Output the (X, Y) coordinate of the center of the cell containing the given text.  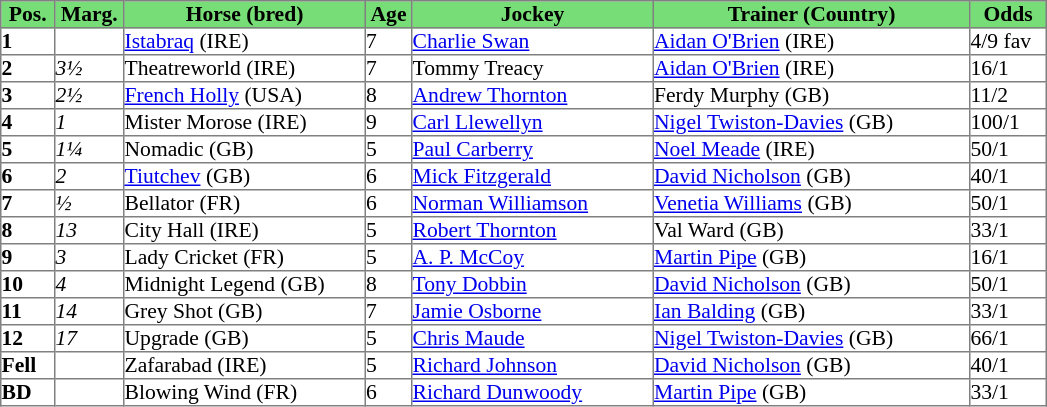
Upgrade (GB) (245, 338)
French Holly (USA) (245, 96)
Mick Fitzgerald (533, 176)
100/1 (1008, 122)
Richard Johnson (533, 366)
Blowing Wind (FR) (245, 392)
Istabraq (IRE) (245, 42)
½ (90, 204)
Bellator (FR) (245, 204)
Noel Meade (IRE) (811, 150)
Marg. (90, 14)
Tommy Treacy (533, 68)
Zafarabad (IRE) (245, 366)
Val Ward (GB) (811, 230)
Robert Thornton (533, 230)
2½ (90, 96)
Tiutchev (GB) (245, 176)
BD (28, 392)
4/9 fav (1008, 42)
Theatreworld (IRE) (245, 68)
Mister Morose (IRE) (245, 122)
Fell (28, 366)
14 (90, 312)
11 (28, 312)
66/1 (1008, 338)
Midnight Legend (GB) (245, 284)
3½ (90, 68)
Ian Balding (GB) (811, 312)
11/2 (1008, 96)
Grey Shot (GB) (245, 312)
Andrew Thornton (533, 96)
Horse (bred) (245, 14)
Venetia Williams (GB) (811, 204)
A. P. McCoy (533, 258)
Richard Dunwoody (533, 392)
Chris Maude (533, 338)
Pos. (28, 14)
17 (90, 338)
Age (388, 14)
Ferdy Murphy (GB) (811, 96)
City Hall (IRE) (245, 230)
12 (28, 338)
13 (90, 230)
Lady Cricket (FR) (245, 258)
Odds (1008, 14)
Tony Dobbin (533, 284)
Norman Williamson (533, 204)
Charlie Swan (533, 42)
Carl Llewellyn (533, 122)
10 (28, 284)
Paul Carberry (533, 150)
1¼ (90, 150)
Jamie Osborne (533, 312)
Nomadic (GB) (245, 150)
Trainer (Country) (811, 14)
Jockey (533, 14)
